Capture the cell that displays the provided text and extract its (X, Y) central coordinate. 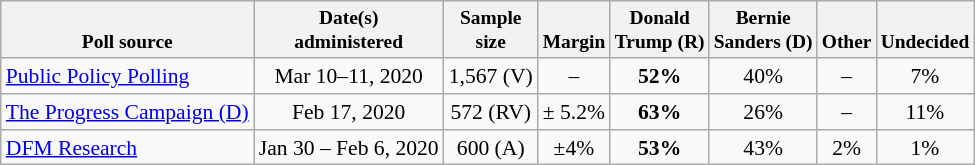
Feb 17, 2020 (349, 112)
BernieSanders (D) (763, 30)
The Progress Campaign (D) (128, 112)
Undecided (925, 30)
11% (925, 112)
52% (660, 76)
± 5.2% (574, 112)
Margin (574, 30)
26% (763, 112)
572 (RV) (491, 112)
63% (660, 112)
DonaldTrump (R) (660, 30)
Mar 10–11, 2020 (349, 76)
Other (846, 30)
7% (925, 76)
Samplesize (491, 30)
1,567 (V) (491, 76)
Public Policy Polling (128, 76)
40% (763, 76)
Poll source (128, 30)
Date(s)administered (349, 30)
